Return the [X, Y] coordinate for the center point of the cell that contains the specified text.  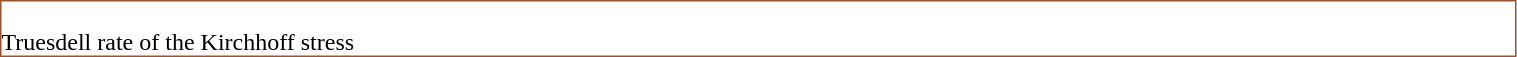
Truesdell rate of the Kirchhoff stress [758, 28]
